Search for the cell housing the specified text and yield its (X, Y) center coordinate. 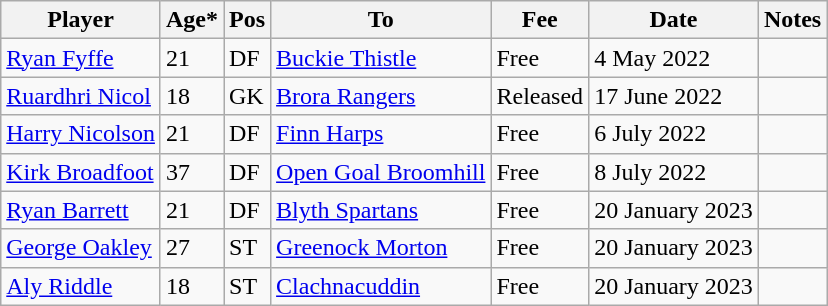
Brora Rangers (381, 96)
Ryan Barrett (81, 210)
Open Goal Broomhill (381, 172)
Harry Nicolson (81, 134)
27 (192, 248)
17 June 2022 (674, 96)
Clachnacuddin (381, 286)
4 May 2022 (674, 58)
8 July 2022 (674, 172)
To (381, 20)
Player (81, 20)
37 (192, 172)
Aly Riddle (81, 286)
GK (248, 96)
6 July 2022 (674, 134)
Buckie Thistle (381, 58)
Ruardhri Nicol (81, 96)
Notes (792, 20)
George Oakley (81, 248)
Kirk Broadfoot (81, 172)
Date (674, 20)
Finn Harps (381, 134)
Pos (248, 20)
Blyth Spartans (381, 210)
Ryan Fyffe (81, 58)
Greenock Morton (381, 248)
Fee (540, 20)
Released (540, 96)
Age* (192, 20)
